Output the (X, Y) coordinate of the center of the cell containing the given text.  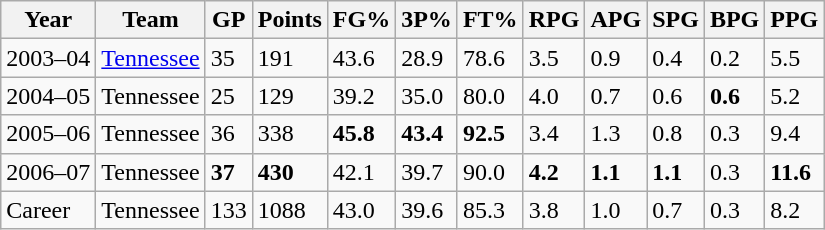
35.0 (427, 96)
3.4 (554, 134)
Team (150, 20)
0.4 (676, 58)
1.3 (616, 134)
0.2 (734, 58)
43.6 (361, 58)
GP (228, 20)
39.6 (427, 210)
9.4 (794, 134)
FT% (490, 20)
11.6 (794, 172)
42.1 (361, 172)
92.5 (490, 134)
191 (290, 58)
3P% (427, 20)
0.8 (676, 134)
430 (290, 172)
FG% (361, 20)
338 (290, 134)
RPG (554, 20)
43.0 (361, 210)
3.5 (554, 58)
2005–06 (48, 134)
28.9 (427, 58)
Points (290, 20)
4.2 (554, 172)
43.4 (427, 134)
4.0 (554, 96)
1088 (290, 210)
80.0 (490, 96)
39.2 (361, 96)
Career (48, 210)
133 (228, 210)
1.0 (616, 210)
39.7 (427, 172)
0.9 (616, 58)
BPG (734, 20)
85.3 (490, 210)
78.6 (490, 58)
90.0 (490, 172)
5.2 (794, 96)
3.8 (554, 210)
SPG (676, 20)
2004–05 (48, 96)
129 (290, 96)
2003–04 (48, 58)
2006–07 (48, 172)
APG (616, 20)
36 (228, 134)
35 (228, 58)
Year (48, 20)
PPG (794, 20)
5.5 (794, 58)
37 (228, 172)
8.2 (794, 210)
25 (228, 96)
45.8 (361, 134)
